Return the (x, y) coordinate for the center point of the cell that contains the specified text.  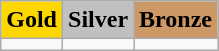
Bronze (176, 20)
Silver (98, 20)
Gold (32, 20)
